Output the (X, Y) coordinate of the center of the cell containing the given text.  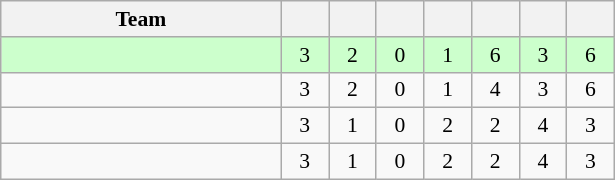
Team (141, 19)
